Determine the (x, y) coordinate at the center of the cell enclosing the given text.  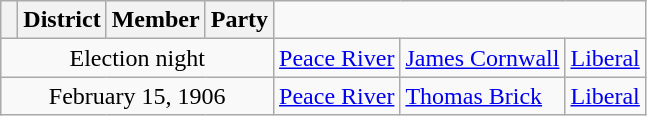
Election night (138, 58)
Thomas Brick (482, 96)
Party (239, 20)
February 15, 1906 (138, 96)
James Cornwall (482, 58)
Member (156, 20)
District (62, 20)
